Detect which cell encompasses the target text, then output its [x, y] center coordinate. 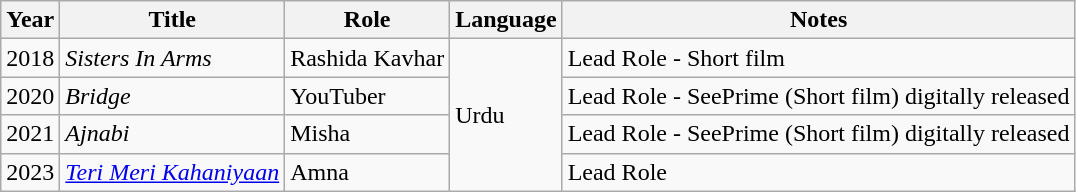
2020 [30, 96]
Notes [818, 20]
YouTuber [368, 96]
Language [506, 20]
Title [172, 20]
2018 [30, 58]
Ajnabi [172, 134]
Amna [368, 172]
Year [30, 20]
2023 [30, 172]
Lead Role [818, 172]
Sisters In Arms [172, 58]
Teri Meri Kahaniyaan [172, 172]
Misha [368, 134]
Urdu [506, 115]
Lead Role - Short film [818, 58]
2021 [30, 134]
Rashida Kavhar [368, 58]
Bridge [172, 96]
Role [368, 20]
